For the text-containing cell, return its midpoint in (x, y) coordinate format. 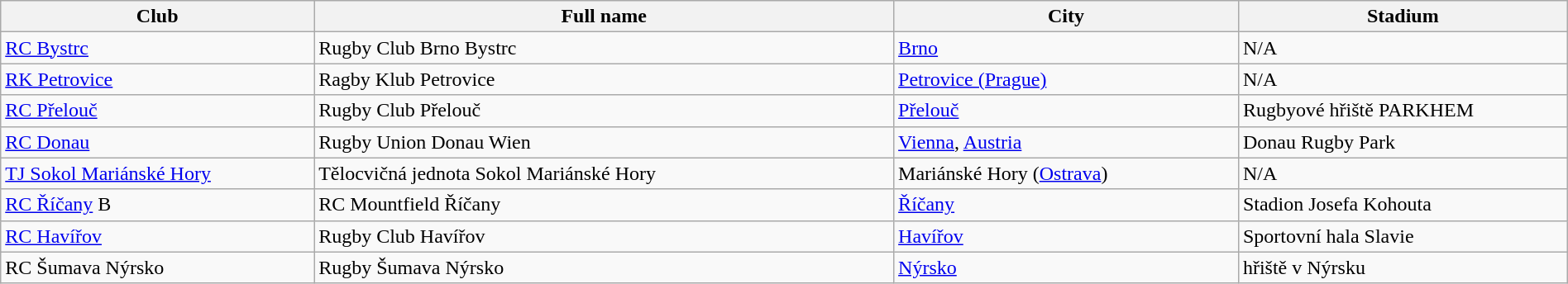
RK Petrovice (157, 79)
Nýrsko (1067, 267)
City (1067, 17)
TJ Sokol Mariánské Hory (157, 173)
RC Říčany B (157, 205)
Petrovice (Prague) (1067, 79)
Stadion Josefa Kohouta (1403, 205)
Brno (1067, 48)
Tělocvičná jednota Sokol Mariánské Hory (604, 173)
RC Šumava Nýrsko (157, 267)
Rugby Šumava Nýrsko (604, 267)
Full name (604, 17)
Havířov (1067, 236)
Stadium (1403, 17)
RC Havířov (157, 236)
RC Bystrc (157, 48)
Club (157, 17)
Rugby Union Donau Wien (604, 142)
Rugby Club Brno Bystrc (604, 48)
Říčany (1067, 205)
RC Mountfield Říčany (604, 205)
Vienna, Austria (1067, 142)
Rugby Club Havířov (604, 236)
Rugby Club Přelouč (604, 111)
Rugbyové hřiště PARKHEM (1403, 111)
Ragby Klub Petrovice (604, 79)
Sportovní hala Slavie (1403, 236)
Mariánské Hory (Ostrava) (1067, 173)
RC Donau (157, 142)
hřiště v Nýrsku (1403, 267)
Přelouč (1067, 111)
RC Přelouč (157, 111)
Donau Rugby Park (1403, 142)
